Return the [X, Y] coordinate for the center point of the cell that contains the specified text.  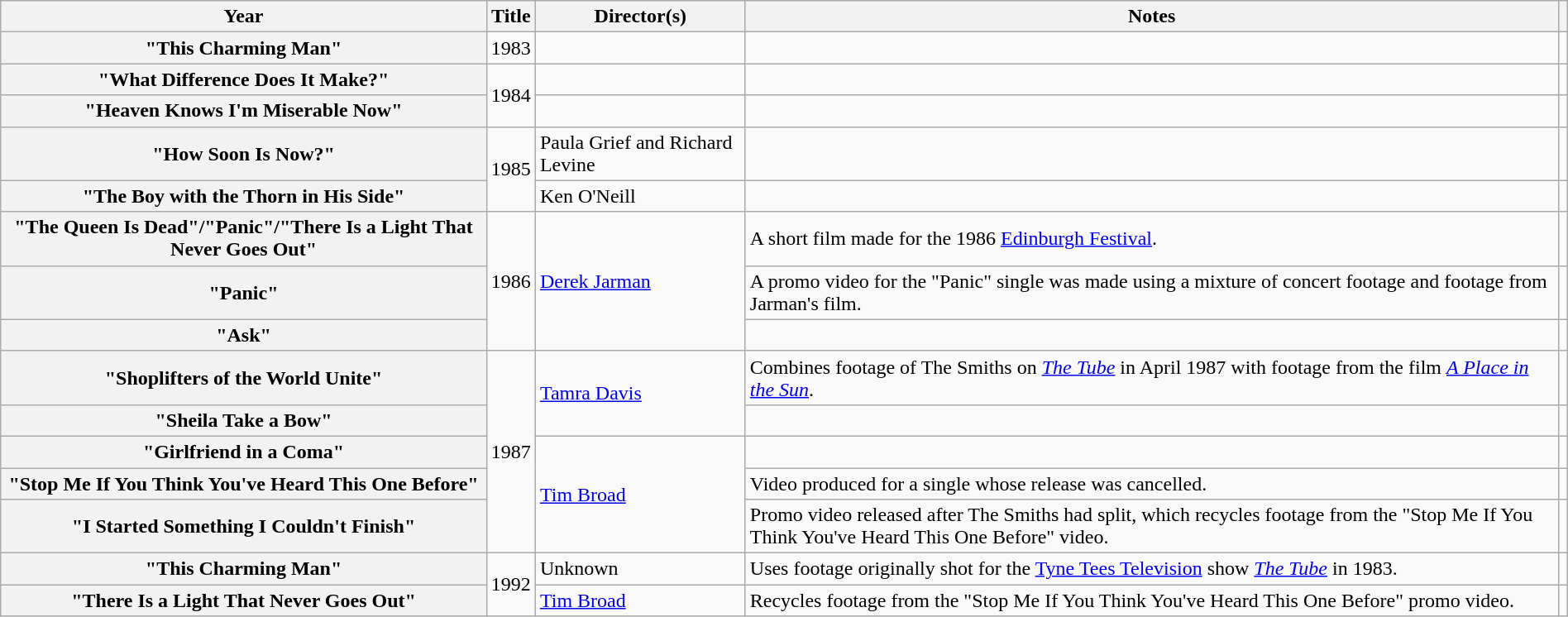
1986 [511, 281]
"Stop Me If You Think You've Heard This One Before" [244, 484]
Recycles footage from the "Stop Me If You Think You've Heard This One Before" promo video. [1151, 600]
Video produced for a single whose release was cancelled. [1151, 484]
A promo video for the "Panic" single was made using a mixture of concert footage and footage from Jarman's film. [1151, 293]
"There Is a Light That Never Goes Out" [244, 600]
Notes [1151, 17]
"The Boy with the Thorn in His Side" [244, 196]
Title [511, 17]
"Heaven Knows I'm Miserable Now" [244, 111]
Paula Grief and Richard Levine [640, 154]
Ken O'Neill [640, 196]
A short film made for the 1986 Edinburgh Festival. [1151, 238]
Promo video released after The Smiths had split, which recycles footage from the "Stop Me If You Think You've Heard This One Before" video. [1151, 526]
1987 [511, 452]
Combines footage of The Smiths on The Tube in April 1987 with footage from the film A Place in the Sun. [1151, 377]
"The Queen Is Dead"/"Panic"/"There Is a Light That Never Goes Out" [244, 238]
"Ask" [244, 335]
"Shoplifters of the World Unite" [244, 377]
Year [244, 17]
1984 [511, 95]
1992 [511, 585]
Unknown [640, 569]
Director(s) [640, 17]
"Sheila Take a Bow" [244, 420]
Derek Jarman [640, 281]
"I Started Something I Couldn't Finish" [244, 526]
1983 [511, 48]
"Girlfriend in a Coma" [244, 452]
1985 [511, 169]
"How Soon Is Now?" [244, 154]
Tamra Davis [640, 394]
"Panic" [244, 293]
Uses footage originally shot for the Tyne Tees Television show The Tube in 1983. [1151, 569]
"What Difference Does It Make?" [244, 79]
